Provide the (x, y) coordinate of the cell's center where the given text is located.  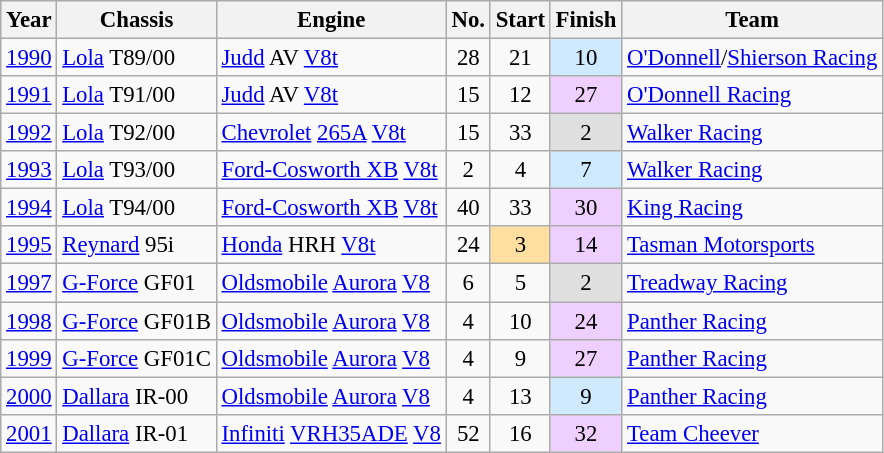
Dallara IR-01 (136, 433)
G-Force GF01B (136, 321)
Honda HRH V8t (331, 245)
2001 (29, 433)
O'Donnell/Shierson Racing (752, 58)
Lola T91/00 (136, 95)
Team (752, 20)
Lola T92/00 (136, 133)
Infiniti VRH35ADE V8 (331, 433)
32 (586, 433)
13 (520, 396)
King Racing (752, 208)
5 (520, 283)
O'Donnell Racing (752, 95)
Year (29, 20)
Lola T94/00 (136, 208)
7 (586, 170)
No. (468, 20)
Reynard 95i (136, 245)
Start (520, 20)
Dallara IR-00 (136, 396)
6 (468, 283)
Treadway Racing (752, 283)
1992 (29, 133)
Engine (331, 20)
Finish (586, 20)
28 (468, 58)
G-Force GF01C (136, 358)
2000 (29, 396)
Team Cheever (752, 433)
1994 (29, 208)
1999 (29, 358)
1991 (29, 95)
52 (468, 433)
21 (520, 58)
Lola T89/00 (136, 58)
1997 (29, 283)
1993 (29, 170)
G-Force GF01 (136, 283)
Tasman Motorsports (752, 245)
1998 (29, 321)
1990 (29, 58)
14 (586, 245)
16 (520, 433)
12 (520, 95)
Chevrolet 265A V8t (331, 133)
Lola T93/00 (136, 170)
3 (520, 245)
40 (468, 208)
Chassis (136, 20)
1995 (29, 245)
30 (586, 208)
